Search for the cell housing the specified text and yield its (X, Y) center coordinate. 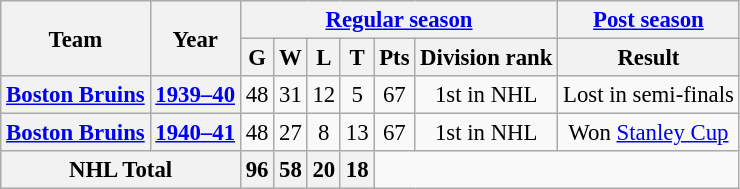
31 (290, 95)
NHL Total (121, 170)
58 (290, 170)
12 (324, 95)
13 (356, 133)
Won Stanley Cup (648, 133)
Year (195, 38)
27 (290, 133)
Regular season (398, 20)
Result (648, 58)
Team (76, 38)
Pts (394, 58)
1939–40 (195, 95)
20 (324, 170)
T (356, 58)
5 (356, 95)
W (290, 58)
Lost in semi-finals (648, 95)
8 (324, 133)
96 (256, 170)
Division rank (486, 58)
Post season (648, 20)
1940–41 (195, 133)
18 (356, 170)
G (256, 58)
L (324, 58)
